Detect which cell encompasses the target text, then output its (X, Y) center coordinate. 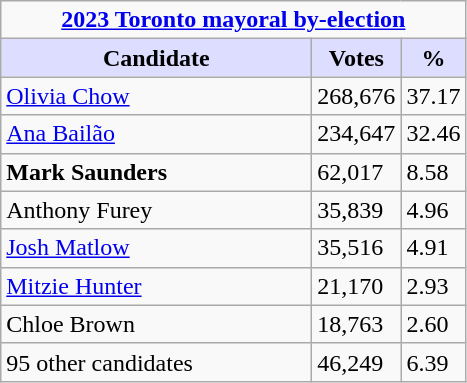
95 other candidates (156, 362)
35,839 (356, 210)
4.91 (434, 248)
37.17 (434, 96)
Candidate (156, 58)
8.58 (434, 172)
Votes (356, 58)
268,676 (356, 96)
2.93 (434, 286)
4.96 (434, 210)
35,516 (356, 248)
Mitzie Hunter (156, 286)
Chloe Brown (156, 324)
Josh Matlow (156, 248)
18,763 (356, 324)
46,249 (356, 362)
Ana Bailão (156, 134)
Mark Saunders (156, 172)
Anthony Furey (156, 210)
2.60 (434, 324)
2023 Toronto mayoral by-election (234, 20)
62,017 (356, 172)
234,647 (356, 134)
21,170 (356, 286)
% (434, 58)
6.39 (434, 362)
32.46 (434, 134)
Olivia Chow (156, 96)
